Capture the cell that displays the provided text and extract its (X, Y) central coordinate. 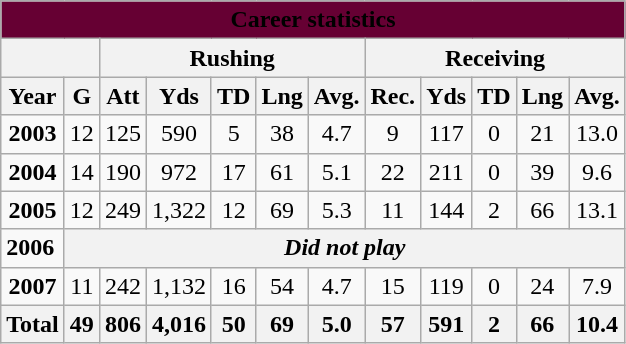
61 (282, 172)
14 (82, 172)
10.4 (598, 324)
242 (122, 286)
5.1 (336, 172)
972 (178, 172)
591 (446, 324)
21 (542, 134)
Rec. (393, 96)
Receiving (495, 58)
211 (446, 172)
13.1 (598, 210)
38 (282, 134)
54 (282, 286)
7.9 (598, 286)
16 (233, 286)
G (82, 96)
Att (122, 96)
5.3 (336, 210)
190 (122, 172)
249 (122, 210)
119 (446, 286)
806 (122, 324)
125 (122, 134)
24 (542, 286)
39 (542, 172)
Career statistics (313, 20)
1,322 (178, 210)
Rushing (232, 58)
9 (393, 134)
2005 (33, 210)
15 (393, 286)
1,132 (178, 286)
13.0 (598, 134)
5.0 (336, 324)
50 (233, 324)
2006 (33, 248)
9.6 (598, 172)
4,016 (178, 324)
2007 (33, 286)
Did not play (344, 248)
57 (393, 324)
Total (33, 324)
Year (33, 96)
117 (446, 134)
2003 (33, 134)
49 (82, 324)
144 (446, 210)
17 (233, 172)
2004 (33, 172)
5 (233, 134)
22 (393, 172)
590 (178, 134)
